Determine the [X, Y] coordinate at the center of the cell enclosing the given text.  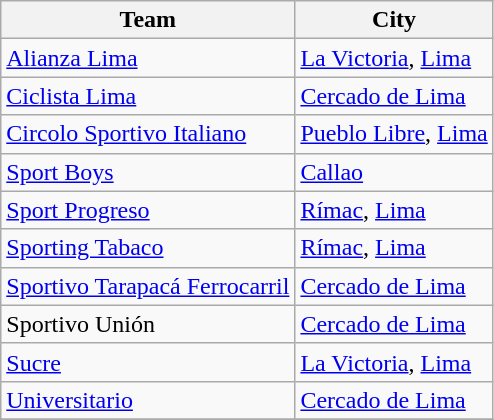
Callao [394, 172]
Sport Boys [148, 172]
Ciclista Lima [148, 96]
Sucre [148, 362]
Alianza Lima [148, 58]
Sport Progreso [148, 210]
Circolo Sportivo Italiano [148, 134]
Universitario [148, 400]
Pueblo Libre, Lima [394, 134]
Sporting Tabaco [148, 248]
Sportivo Tarapacá Ferrocarril [148, 286]
Team [148, 20]
Sportivo Unión [148, 324]
City [394, 20]
